Find where the given text appears and provide that cell's center as [X, Y] coordinate. 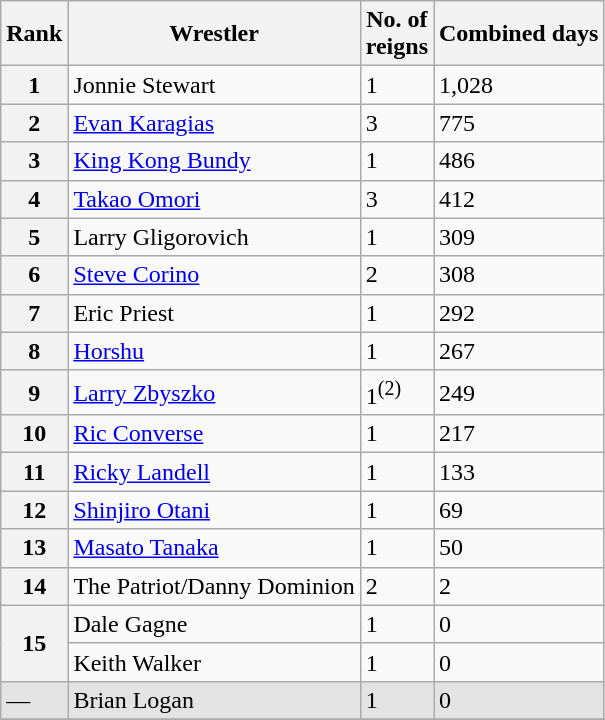
11 [34, 472]
Eric Priest [214, 313]
12 [34, 510]
50 [519, 548]
15 [34, 643]
4 [34, 199]
Jonnie Stewart [214, 85]
267 [519, 351]
Rank [34, 34]
Keith Walker [214, 662]
Larry Zbyszko [214, 392]
1(2) [396, 392]
6 [34, 275]
Takao Omori [214, 199]
Horshu [214, 351]
Combined days [519, 34]
14 [34, 586]
1,028 [519, 85]
10 [34, 434]
Ric Converse [214, 434]
Masato Tanaka [214, 548]
Wrestler [214, 34]
9 [34, 392]
133 [519, 472]
Ricky Landell [214, 472]
69 [519, 510]
King Kong Bundy [214, 161]
— [34, 700]
Dale Gagne [214, 624]
775 [519, 123]
Evan Karagias [214, 123]
309 [519, 237]
7 [34, 313]
5 [34, 237]
292 [519, 313]
Larry Gligorovich [214, 237]
308 [519, 275]
Shinjiro Otani [214, 510]
486 [519, 161]
No. ofreigns [396, 34]
412 [519, 199]
Steve Corino [214, 275]
13 [34, 548]
8 [34, 351]
217 [519, 434]
The Patriot/Danny Dominion [214, 586]
249 [519, 392]
Brian Logan [214, 700]
